Search for the cell housing the specified text and yield its (X, Y) center coordinate. 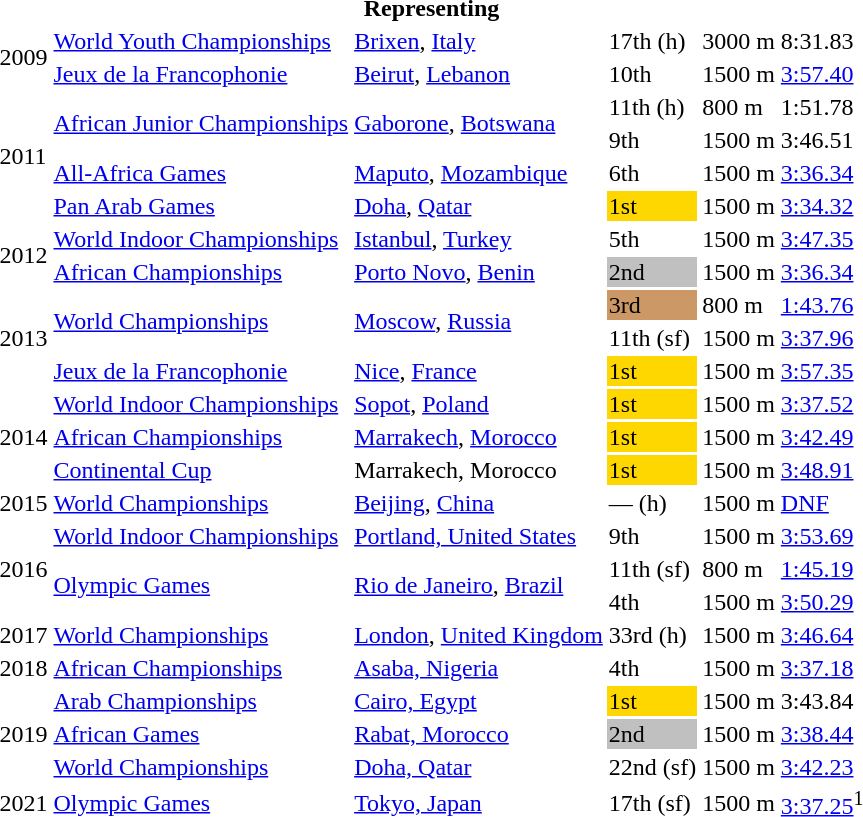
Rio de Janeiro, Brazil (479, 586)
Istanbul, Turkey (479, 239)
Cairo, Egypt (479, 701)
17th (h) (652, 41)
10th (652, 74)
World Youth Championships (201, 41)
Gaborone, Botswana (479, 124)
Beirut, Lebanon (479, 74)
African Games (201, 734)
Sopot, Poland (479, 404)
Arab Championships (201, 701)
33rd (h) (652, 635)
6th (652, 173)
Portland, United States (479, 536)
Brixen, Italy (479, 41)
London, United Kingdom (479, 635)
Porto Novo, Benin (479, 272)
Continental Cup (201, 470)
Olympic Games (201, 586)
3rd (652, 305)
5th (652, 239)
Asaba, Nigeria (479, 668)
— (h) (652, 503)
African Junior Championships (201, 124)
3000 m (739, 41)
Beijing, China (479, 503)
Rabat, Morocco (479, 734)
All-Africa Games (201, 173)
11th (h) (652, 107)
22nd (sf) (652, 767)
Moscow, Russia (479, 322)
Nice, France (479, 371)
Pan Arab Games (201, 206)
Maputo, Mozambique (479, 173)
